Provide the [x, y] coordinate of the cell's center where the given text is located.  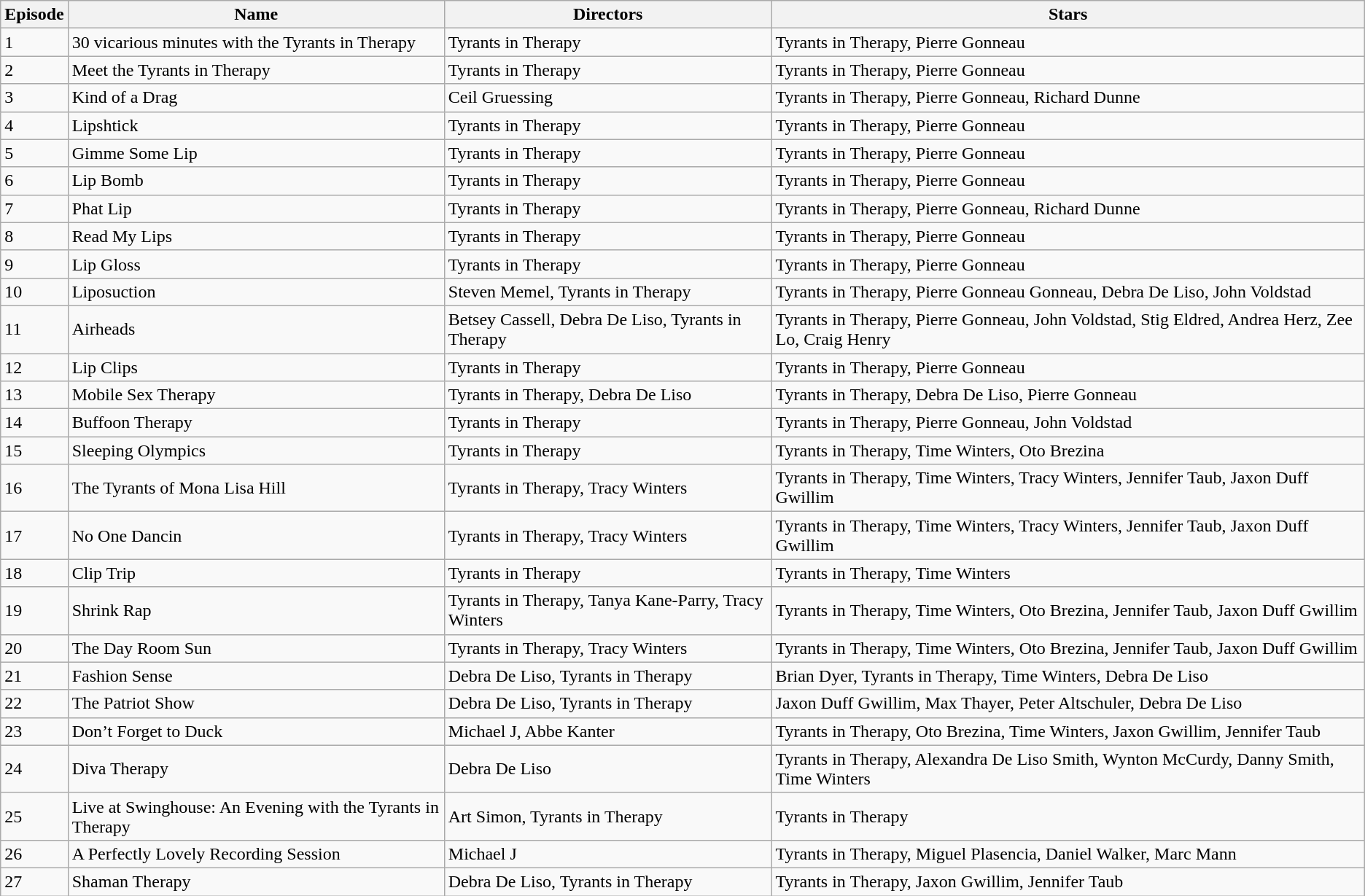
Name [256, 15]
Art Simon, Tyrants in Therapy [608, 817]
17 [34, 535]
Stars [1067, 15]
Lipshtick [256, 125]
Mobile Sex Therapy [256, 395]
21 [34, 676]
Shaman Therapy [256, 881]
Michael J, Abbe Kanter [608, 731]
16 [34, 488]
5 [34, 153]
Tyrants in Therapy, Time Winters, Oto Brezina [1067, 451]
Diva Therapy [256, 768]
The Patriot Show [256, 704]
Tyrants in Therapy, Debra De Liso, Pierre Gonneau [1067, 395]
15 [34, 451]
12 [34, 367]
20 [34, 648]
Tyrants in Therapy, Pierre Gonneau, John Voldstad, Stig Eldred, Andrea Herz, Zee Lo, Craig Henry [1067, 330]
Tyrants in Therapy, Pierre Gonneau Gonneau, Debra De Liso, John Voldstad [1067, 292]
11 [34, 330]
Michael J [608, 854]
13 [34, 395]
The Tyrants of Mona Lisa Hill [256, 488]
26 [34, 854]
Tyrants in Therapy, Oto Brezina, Time Winters, Jaxon Gwillim, Jennifer Taub [1067, 731]
24 [34, 768]
Tyrants in Therapy, Time Winters [1067, 573]
Tyrants in Therapy, Miguel Plasencia, Daniel Walker, Marc Mann [1067, 854]
Phat Lip [256, 209]
Lip Gloss [256, 264]
Episode [34, 15]
Kind of a Drag [256, 98]
Tyrants in Therapy, Debra De Liso [608, 395]
Jaxon Duff Gwillim, Max Thayer, Peter Altschuler, Debra De Liso [1067, 704]
Betsey Cassell, Debra De Liso, Tyrants in Therapy [608, 330]
3 [34, 98]
A Perfectly Lovely Recording Session [256, 854]
10 [34, 292]
Don’t Forget to Duck [256, 731]
27 [34, 881]
Live at Swinghouse: An Evening with the Tyrants in Therapy [256, 817]
Directors [608, 15]
Airheads [256, 330]
Tyrants in Therapy, Alexandra De Liso Smith, Wynton McCurdy, Danny Smith, Time Winters [1067, 768]
Meet the Tyrants in Therapy [256, 70]
Tyrants in Therapy, Jaxon Gwillim, Jennifer Taub [1067, 881]
23 [34, 731]
Debra De Liso [608, 768]
Brian Dyer, Tyrants in Therapy, Time Winters, Debra De Liso [1067, 676]
30 vicarious minutes with the Tyrants in Therapy [256, 42]
The Day Room Sun [256, 648]
No One Dancin [256, 535]
Lip Bomb [256, 181]
1 [34, 42]
19 [34, 611]
Sleeping Olympics [256, 451]
22 [34, 704]
Gimme Some Lip [256, 153]
Tyrants in Therapy, Tanya Kane-Parry, Tracy Winters [608, 611]
2 [34, 70]
18 [34, 573]
Shrink Rap [256, 611]
Steven Memel, Tyrants in Therapy [608, 292]
Liposuction [256, 292]
Fashion Sense [256, 676]
8 [34, 236]
Lip Clips [256, 367]
Clip Trip [256, 573]
4 [34, 125]
14 [34, 423]
Buffoon Therapy [256, 423]
9 [34, 264]
25 [34, 817]
Tyrants in Therapy, Pierre Gonneau, John Voldstad [1067, 423]
Read My Lips [256, 236]
7 [34, 209]
Ceil Gruessing [608, 98]
6 [34, 181]
